Determine the [x, y] coordinate at the center of the cell enclosing the given text.  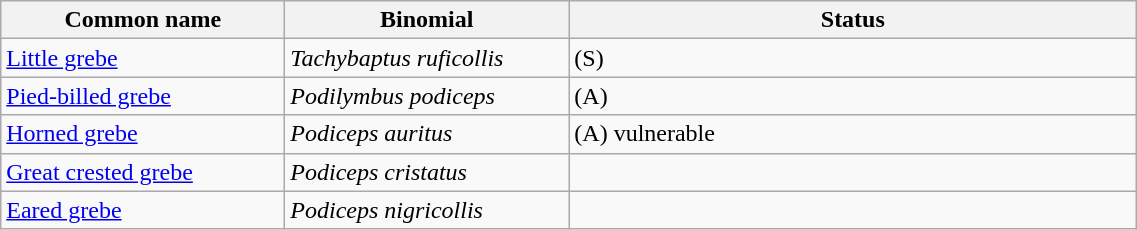
Tachybaptus ruficollis [427, 58]
Common name [143, 20]
Podiceps auritus [427, 134]
Horned grebe [143, 134]
Binomial [427, 20]
(A) [853, 96]
Little grebe [143, 58]
Podilymbus podiceps [427, 96]
Podiceps nigricollis [427, 210]
Podiceps cristatus [427, 172]
Great crested grebe [143, 172]
Status [853, 20]
(A) vulnerable [853, 134]
(S) [853, 58]
Pied-billed grebe [143, 96]
Eared grebe [143, 210]
